Locate the cell with the specified text and output its [X, Y] center coordinate. 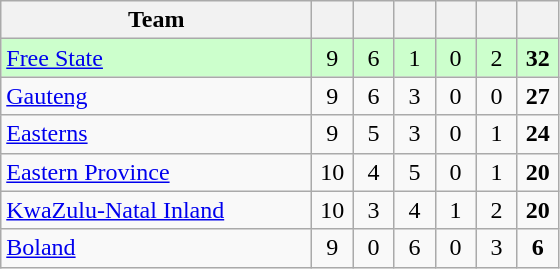
32 [538, 58]
Boland [156, 248]
Easterns [156, 134]
Gauteng [156, 96]
27 [538, 96]
24 [538, 134]
Eastern Province [156, 172]
Free State [156, 58]
KwaZulu-Natal Inland [156, 210]
Team [156, 20]
